Extract the [X, Y] coordinate from the center of the cell holding the provided text.  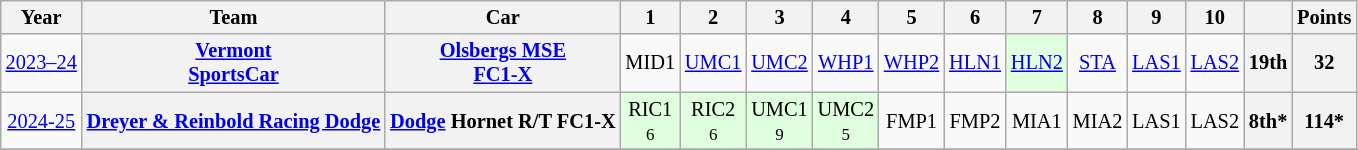
4 [846, 17]
STA [1098, 63]
RIC26 [713, 121]
Year [42, 17]
Vermont SportsCar [234, 63]
3 [779, 17]
RIC16 [650, 121]
WHP2 [912, 63]
8 [1098, 17]
Dodge Hornet R/T FC1-X [502, 121]
Car [502, 17]
Team [234, 17]
MIA1 [1037, 121]
9 [1156, 17]
FMP1 [912, 121]
MIA2 [1098, 121]
HLN2 [1037, 63]
19th [1268, 63]
8th* [1268, 121]
2 [713, 17]
MID1 [650, 63]
HLN1 [975, 63]
UMC25 [846, 121]
114* [1324, 121]
2023–24 [42, 63]
7 [1037, 17]
1 [650, 17]
2024-25 [42, 121]
Olsbergs MSEFC1-X [502, 63]
UMC19 [779, 121]
UMC2 [779, 63]
10 [1215, 17]
5 [912, 17]
32 [1324, 63]
UMC1 [713, 63]
FMP2 [975, 121]
Points [1324, 17]
Dreyer & Reinbold Racing Dodge [234, 121]
6 [975, 17]
WHP1 [846, 63]
